From the cell containing the given text, extract its center point as (x, y) coordinate. 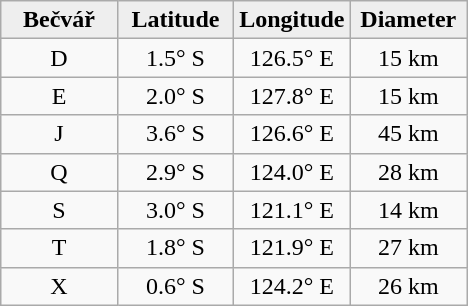
Latitude (175, 20)
0.6° S (175, 286)
2.0° S (175, 96)
126.6° E (292, 134)
27 km (408, 248)
127.8° E (292, 96)
3.0° S (175, 210)
1.8° S (175, 248)
121.1° E (292, 210)
X (59, 286)
26 km (408, 286)
28 km (408, 172)
124.2° E (292, 286)
D (59, 58)
Q (59, 172)
14 km (408, 210)
Diameter (408, 20)
Longitude (292, 20)
T (59, 248)
121.9° E (292, 248)
3.6° S (175, 134)
124.0° E (292, 172)
2.9° S (175, 172)
S (59, 210)
E (59, 96)
126.5° E (292, 58)
45 km (408, 134)
Bečvář (59, 20)
1.5° S (175, 58)
J (59, 134)
